Search for the cell housing the specified text and yield its (X, Y) center coordinate. 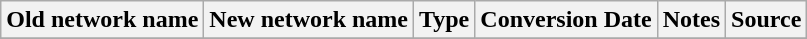
Old network name (102, 20)
Notes (691, 20)
Conversion Date (566, 20)
Source (766, 20)
Type (444, 20)
New network name (309, 20)
